Determine the [X, Y] coordinate at the center of the cell enclosing the given text.  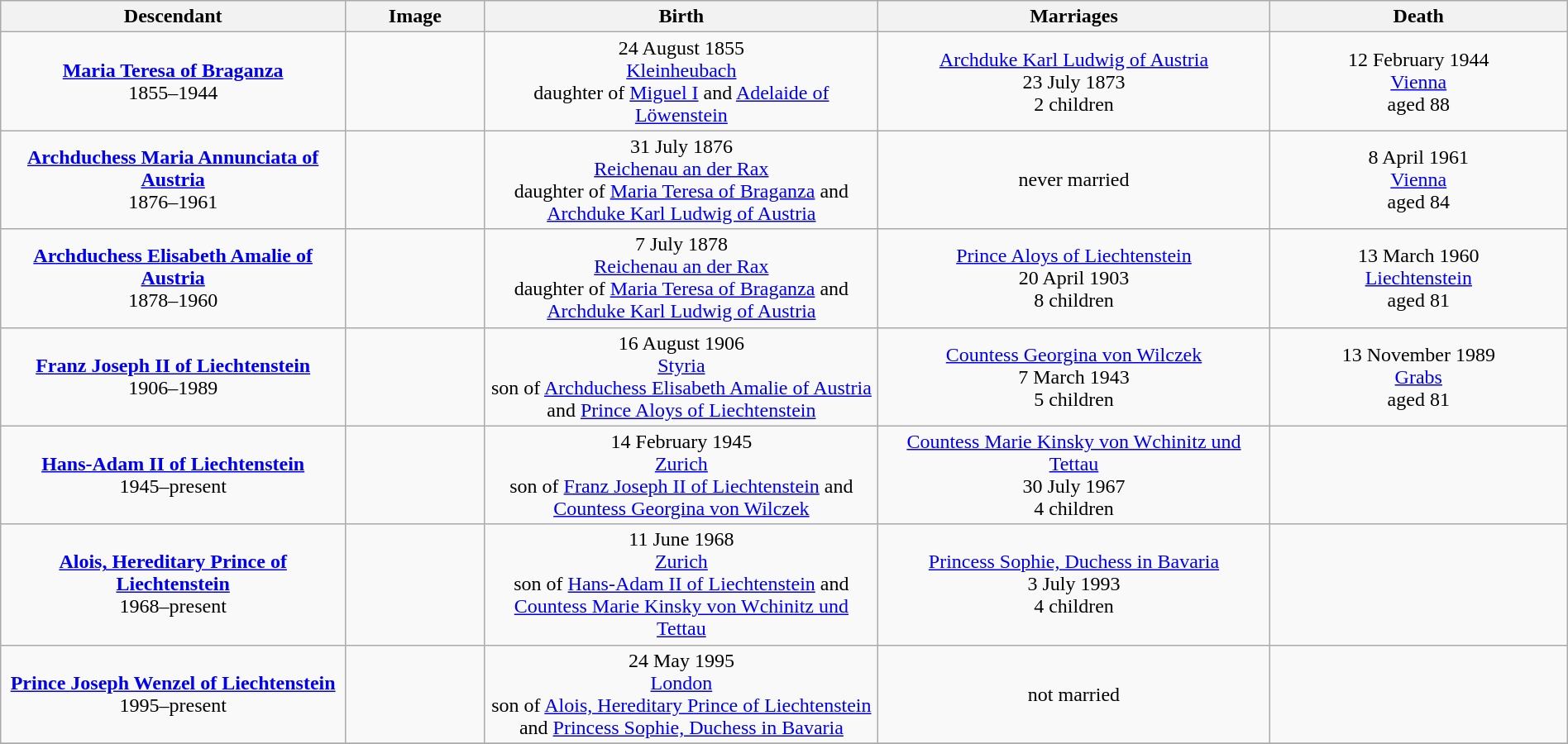
Alois, Hereditary Prince of Liechtenstein1968–present [174, 584]
Franz Joseph II of Liechtenstein1906–1989 [174, 377]
Hans-Adam II of Liechtenstein1945–present [174, 475]
7 July 1878Reichenau an der Raxdaughter of Maria Teresa of Braganza and Archduke Karl Ludwig of Austria [681, 278]
13 March 1960Liechtensteinaged 81 [1418, 278]
Prince Aloys of Liechtenstein20 April 19038 children [1074, 278]
Descendant [174, 17]
24 August 1855Kleinheubachdaughter of Miguel I and Adelaide of Löwenstein [681, 81]
Death [1418, 17]
Countess Marie Kinsky von Wchinitz und Tettau30 July 19674 children [1074, 475]
13 November 1989Grabsaged 81 [1418, 377]
not married [1074, 694]
Countess Georgina von Wilczek7 March 19435 children [1074, 377]
Archduchess Maria Annunciata of Austria1876–1961 [174, 180]
Marriages [1074, 17]
12 February 1944Viennaaged 88 [1418, 81]
31 July 1876Reichenau an der Raxdaughter of Maria Teresa of Braganza and Archduke Karl Ludwig of Austria [681, 180]
Archduke Karl Ludwig of Austria23 July 18732 children [1074, 81]
Prince Joseph Wenzel of Liechtenstein1995–present [174, 694]
24 May 1995Londonson of Alois, Hereditary Prince of Liechtenstein and Princess Sophie, Duchess in Bavaria [681, 694]
16 August 1906Styriason of Archduchess Elisabeth Amalie of Austria and Prince Aloys of Liechtenstein [681, 377]
Maria Teresa of Braganza1855–1944 [174, 81]
Birth [681, 17]
11 June 1968Zurichson of Hans-Adam II of Liechtenstein and Countess Marie Kinsky von Wchinitz und Tettau [681, 584]
never married [1074, 180]
8 April 1961Viennaaged 84 [1418, 180]
Image [415, 17]
14 February 1945Zurichson of Franz Joseph II of Liechtenstein and Countess Georgina von Wilczek [681, 475]
Princess Sophie, Duchess in Bavaria3 July 19934 children [1074, 584]
Archduchess Elisabeth Amalie of Austria1878–1960 [174, 278]
